Return [x, y] of the center of cell containing provided text 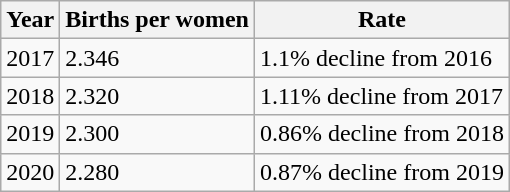
2.346 [158, 58]
2020 [30, 172]
0.86% decline from 2018 [382, 134]
Births per women [158, 20]
0.87% decline from 2019 [382, 172]
2017 [30, 58]
Rate [382, 20]
2.280 [158, 172]
2019 [30, 134]
Year [30, 20]
2.300 [158, 134]
1.1% decline from 2016 [382, 58]
2.320 [158, 96]
1.11% decline from 2017 [382, 96]
2018 [30, 96]
